Capture the cell that displays the provided text and extract its [X, Y] central coordinate. 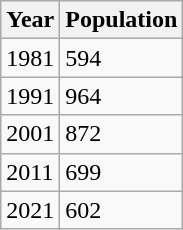
872 [122, 134]
602 [122, 210]
1981 [30, 58]
1991 [30, 96]
Population [122, 20]
964 [122, 96]
699 [122, 172]
Year [30, 20]
2021 [30, 210]
2001 [30, 134]
594 [122, 58]
2011 [30, 172]
